Identify which cell holds the provided text, then report its (x, y) central coordinate. 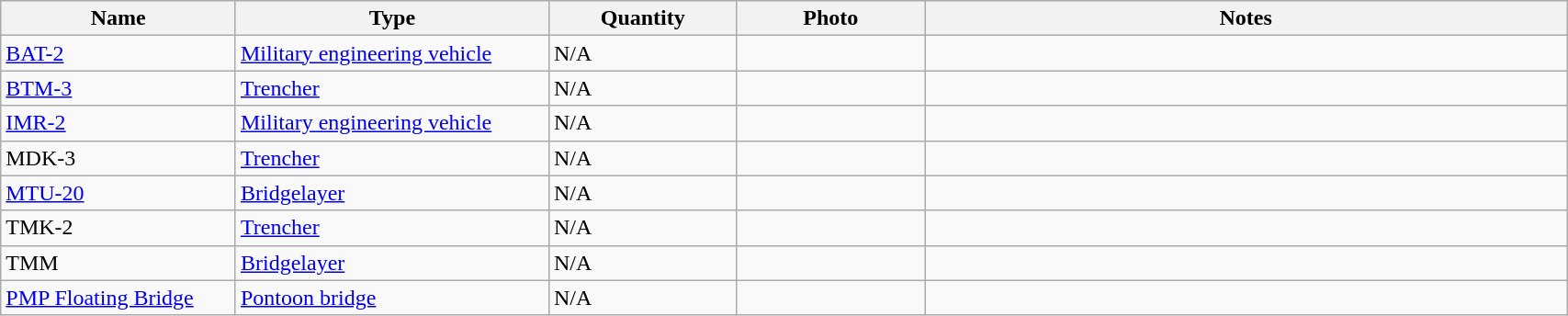
Name (118, 18)
BTM-3 (118, 88)
IMR-2 (118, 123)
Notes (1246, 18)
TMM (118, 263)
Quantity (643, 18)
PMP Floating Bridge (118, 298)
BAT-2 (118, 53)
TMK-2 (118, 228)
Type (391, 18)
MDK-3 (118, 158)
Photo (830, 18)
MTU-20 (118, 193)
Pontoon bridge (391, 298)
